Detect which cell encompasses the target text, then output its [x, y] center coordinate. 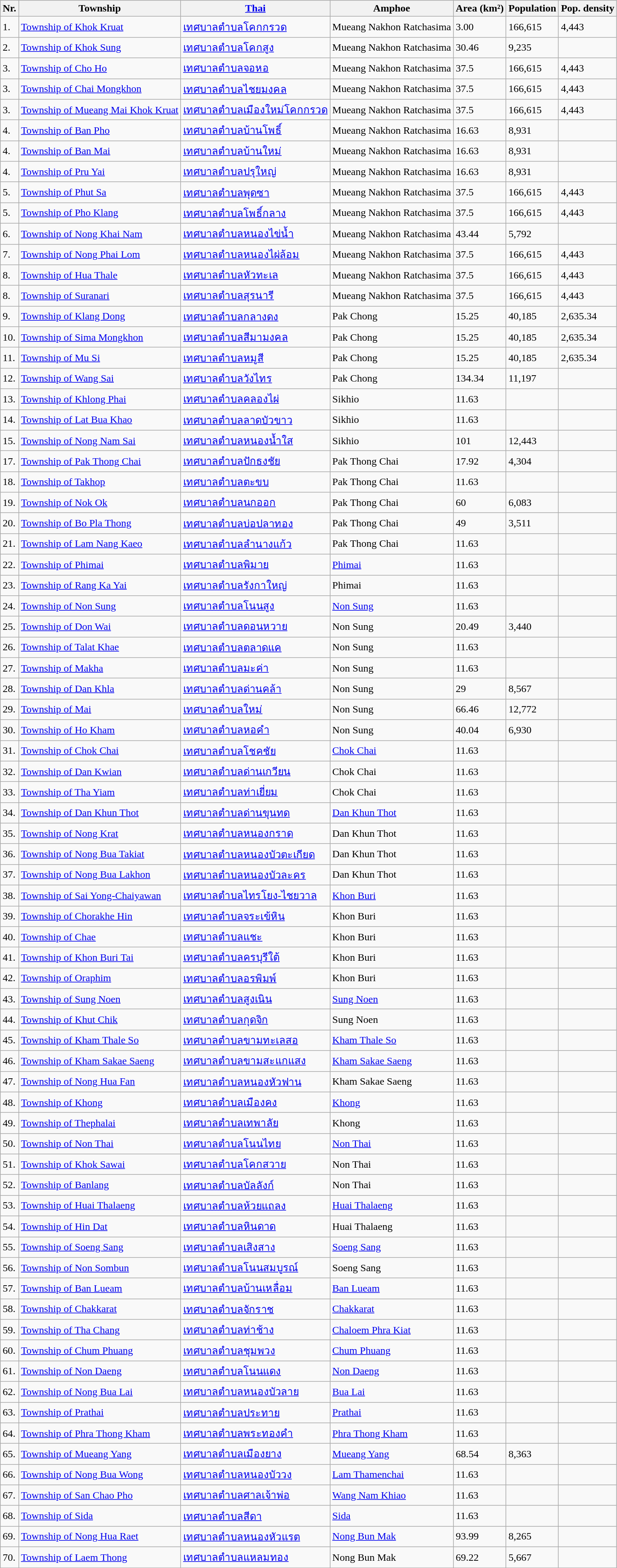
Township of Nong Hua Raet [100, 1536]
4,304 [533, 462]
15. [9, 440]
Township of Don Wai [100, 627]
55. [9, 1247]
70. [9, 1557]
101 [480, 440]
เทศบาลตำบลหนองบัวลาย [255, 1392]
Phra Thong Kham [392, 1433]
32. [9, 772]
30. [9, 730]
เทศบาลตำบลลาดบัวขาว [255, 420]
66.46 [480, 709]
Township of Chorakhe Hin [100, 916]
3.00 [480, 27]
Township of Takhop [100, 482]
เทศบาลตำบลใหม่ [255, 709]
3,440 [533, 627]
เทศบาลตำบลหนองหัวแรต [255, 1536]
เทศบาลตำบลบัลลังก์ [255, 1185]
เทศบาลตำบลคลองไผ่ [255, 399]
เทศบาลตำบลสีมามงคล [255, 337]
Township of Klang Dong [100, 317]
28. [9, 689]
1. [9, 27]
9,235 [533, 48]
62. [9, 1392]
เทศบาลตำบลชุมพวง [255, 1351]
เทศบาลตำบลครบุรีใต้ [255, 957]
20.49 [480, 627]
17.92 [480, 462]
Township of Kham Sakae Saeng [100, 1061]
40. [9, 937]
64. [9, 1433]
Chaloem Phra Kiat [392, 1330]
เทศบาลตำบลบ้านเหลื่อม [255, 1289]
49 [480, 523]
เทศบาลตำบลหนองบัวตะเกียด [255, 854]
Township of Mueang Yang [100, 1454]
11. [9, 358]
Chum Phuang [392, 1351]
29. [9, 709]
Thai [255, 9]
Township of Prathai [100, 1412]
50. [9, 1144]
เทศบาลตำบลด่านเกวียน [255, 772]
เทศบาลตำบลโคกสูง [255, 48]
12,443 [533, 440]
เทศบาลตำบลหนองบัววง [255, 1474]
Chakkarat [392, 1309]
เทศบาลตำบลจระเข้หิน [255, 916]
60. [9, 1351]
53. [9, 1206]
23. [9, 585]
61. [9, 1371]
เทศบาลตำบลพระทองคำ [255, 1433]
Township of Huai Thalaeng [100, 1206]
8,265 [533, 1536]
เทศบาลตำบลหนองหัวฟาน [255, 1082]
เทศบาลตำบลด่านขุนทด [255, 813]
เทศบาลตำบลรังกาใหญ่ [255, 585]
Township of Phut Sa [100, 192]
67. [9, 1496]
40.04 [480, 730]
เทศบาลตำบลมะค่า [255, 668]
Township of Lam Nang Kaeo [100, 544]
Township of Chae [100, 937]
Township of Pak Thong Chai [100, 462]
Township of Non Sombun [100, 1268]
48. [9, 1102]
เทศบาลตำบลนกออก [255, 503]
Township of Sima Mongkhon [100, 337]
45. [9, 1040]
68.54 [480, 1454]
Township of Chai Mongkhon [100, 89]
เทศบาลตำบลหอคำ [255, 730]
เทศบาลตำบลโคกสวาย [255, 1164]
เทศบาลตำบลท่าช้าง [255, 1330]
Township of Thephalai [100, 1123]
65. [9, 1454]
2. [9, 48]
เทศบาลตำบลเทพาลัย [255, 1123]
Township of Rang Ka Yai [100, 585]
เทศบาลตำบลหนองบัวละคร [255, 875]
เทศบาลตำบลไทรโยง-ไชยวาล [255, 895]
3,511 [533, 523]
5,792 [533, 233]
Kham Thale So [392, 1040]
Township of Chakkarat [100, 1309]
46. [9, 1061]
Prathai [392, 1412]
66. [9, 1474]
9. [9, 317]
17. [9, 462]
Township of Tha Yiam [100, 792]
Township of Wang Sai [100, 378]
51. [9, 1164]
Township of Kham Thale So [100, 1040]
Township of Banlang [100, 1185]
Township of Tha Chang [100, 1330]
Township of Oraphim [100, 979]
6. [9, 233]
Township of Laem Thong [100, 1557]
เทศบาลตำบลดอนหวาย [255, 627]
เทศบาลตำบลเสิงสาง [255, 1247]
Population [533, 9]
42. [9, 979]
Township of Sung Noen [100, 999]
Wang Nam Khiao [392, 1496]
Township of Dan Khla [100, 689]
เทศบาลตำบลโนนแดง [255, 1371]
Non Daeng [392, 1371]
60 [480, 503]
เทศบาลตำบลบ่อปลาทอง [255, 523]
Township of Talat Khae [100, 647]
34. [9, 813]
38. [9, 895]
เทศบาลตำบลโคกกรวด [255, 27]
Township of Dan Kwian [100, 772]
25. [9, 627]
เทศบาลตำบลโนนสูง [255, 606]
27. [9, 668]
63. [9, 1412]
Township of Non Thai [100, 1144]
Township of Nong Bua Lakhon [100, 875]
37. [9, 875]
Township of Nok Ok [100, 503]
21. [9, 544]
33. [9, 792]
เทศบาลตำบลพิมาย [255, 565]
10. [9, 337]
เทศบาลตำบลแหลมทอง [255, 1557]
134.34 [480, 378]
เทศบาลตำบลขามสะแกแสง [255, 1061]
เทศบาลตำบลบ้านโพธิ์ [255, 130]
Township of Bo Pla Thong [100, 523]
เทศบาลตำบลโชคชัย [255, 750]
Township of Nong Phai Lom [100, 255]
เทศบาลตำบลด่านคล้า [255, 689]
Township of Nong Bua Takiat [100, 854]
7. [9, 255]
เทศบาลตำบลไชยมงคล [255, 89]
Township of Phimai [100, 565]
8,363 [533, 1454]
Township of Cho Ho [100, 68]
Township of Non Daeng [100, 1371]
5,667 [533, 1557]
เทศบาลตำบลพุดซา [255, 192]
52. [9, 1185]
Township of Nong Bua Wong [100, 1474]
Township of Mu Si [100, 358]
เทศบาลตำบลจักราช [255, 1309]
39. [9, 916]
12. [9, 378]
24. [9, 606]
เทศบาลตำบลสูงเนิน [255, 999]
Township of Mueang Mai Khok Kruat [100, 110]
Township of Chum Phuang [100, 1351]
Township of Khok Sung [100, 48]
Township [100, 9]
Township of Khong [100, 1102]
เทศบาลตำบลเมืองยาง [255, 1454]
30.46 [480, 48]
68. [9, 1516]
Township of Sai Yong-Chaiyawan [100, 895]
เทศบาลตำบลลำนางแก้ว [255, 544]
เทศบาลตำบลหนองน้ำใส [255, 440]
เทศบาลตำบลห้วยแถลง [255, 1206]
54. [9, 1226]
Township of Suranari [100, 296]
20. [9, 523]
41. [9, 957]
Township of San Chao Pho [100, 1496]
19. [9, 503]
47. [9, 1082]
เทศบาลตำบลปรุใหญ่ [255, 172]
Township of Ban Lueam [100, 1289]
Area (km²) [480, 9]
Sida [392, 1516]
Township of Khon Buri Tai [100, 957]
8,567 [533, 689]
เทศบาลตำบลตะขบ [255, 482]
Township of Hin Dat [100, 1226]
Township of Makha [100, 668]
เทศบาลตำบลวังไทร [255, 378]
6,930 [533, 730]
49. [9, 1123]
Township of Nong Hua Fan [100, 1082]
26. [9, 647]
31. [9, 750]
Township of Pru Yai [100, 172]
Township of Nong Bua Lai [100, 1392]
93.99 [480, 1536]
เทศบาลตำบลอรพิมพ์ [255, 979]
เทศบาลตำบลประทาย [255, 1412]
18. [9, 482]
เทศบาลตำบลหนองกราด [255, 834]
56. [9, 1268]
Ban Lueam [392, 1289]
เทศบาลตำบลโพธิ์กลาง [255, 213]
Township of Nong Nam Sai [100, 440]
Township of Nong Krat [100, 834]
เทศบาลตำบลศาลเจ้าพ่อ [255, 1496]
Township of Mai [100, 709]
Bua Lai [392, 1392]
เทศบาลตำบลสีดา [255, 1516]
เทศบาลตำบลโนนสมบูรณ์ [255, 1268]
เทศบาลตำบลปักธงชัย [255, 462]
Nr. [9, 9]
Township of Ho Kham [100, 730]
เทศบาลตำบลหมูสี [255, 358]
59. [9, 1330]
Township of Pho Klang [100, 213]
14. [9, 420]
Township of Chok Chai [100, 750]
13. [9, 399]
Township of Non Sung [100, 606]
เทศบาลตำบลหัวทะเล [255, 275]
เทศบาลตำบลเมืองใหม่โคกกรวด [255, 110]
เทศบาลตำบลแชะ [255, 937]
Township of Khok Sawai [100, 1164]
57. [9, 1289]
Lam Thamenchai [392, 1474]
เทศบาลตำบลบ้านใหม่ [255, 151]
เทศบาลตำบลกุดจิก [255, 1019]
Township of Khlong Phai [100, 399]
69. [9, 1536]
22. [9, 565]
เทศบาลตำบลหนองไผ่ล้อม [255, 255]
Township of Ban Mai [100, 151]
12,772 [533, 709]
เทศบาลตำบลจอหอ [255, 68]
69.22 [480, 1557]
43.44 [480, 233]
Township of Soeng Sang [100, 1247]
Township of Nong Khai Nam [100, 233]
เทศบาลตำบลหินดาด [255, 1226]
36. [9, 854]
11,197 [533, 378]
เทศบาลตำบลตลาดแค [255, 647]
Pop. density [588, 9]
เทศบาลตำบลหนองไข่น้ำ [255, 233]
เทศบาลตำบลโนนไทย [255, 1144]
Township of Hua Thale [100, 275]
58. [9, 1309]
เทศบาลตำบลสุรนารี [255, 296]
Township of Ban Pho [100, 130]
Township of Sida [100, 1516]
6,083 [533, 503]
Amphoe [392, 9]
35. [9, 834]
44. [9, 1019]
เทศบาลตำบลท่าเยี่ยม [255, 792]
เทศบาลตำบลเมืองคง [255, 1102]
43. [9, 999]
29 [480, 689]
Township of Khok Kruat [100, 27]
เทศบาลตำบลกลางดง [255, 317]
เทศบาลตำบลขามทะเลสอ [255, 1040]
Township of Khut Chik [100, 1019]
Township of Lat Bua Khao [100, 420]
Mueang Yang [392, 1454]
Township of Phra Thong Kham [100, 1433]
Township of Dan Khun Thot [100, 813]
